Find where the given text appears and provide that cell's center as [x, y] coordinate. 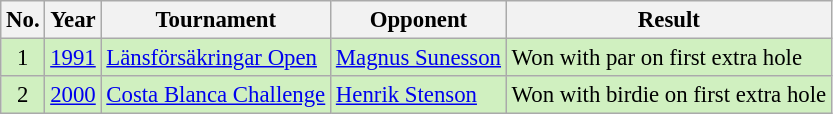
Result [668, 20]
2 [23, 95]
1991 [73, 58]
Opponent [419, 20]
Henrik Stenson [419, 95]
Länsförsäkringar Open [216, 58]
Won with birdie on first extra hole [668, 95]
Magnus Sunesson [419, 58]
No. [23, 20]
Costa Blanca Challenge [216, 95]
1 [23, 58]
Won with par on first extra hole [668, 58]
Tournament [216, 20]
Year [73, 20]
2000 [73, 95]
